Identify which cell holds the provided text, then report its [x, y] central coordinate. 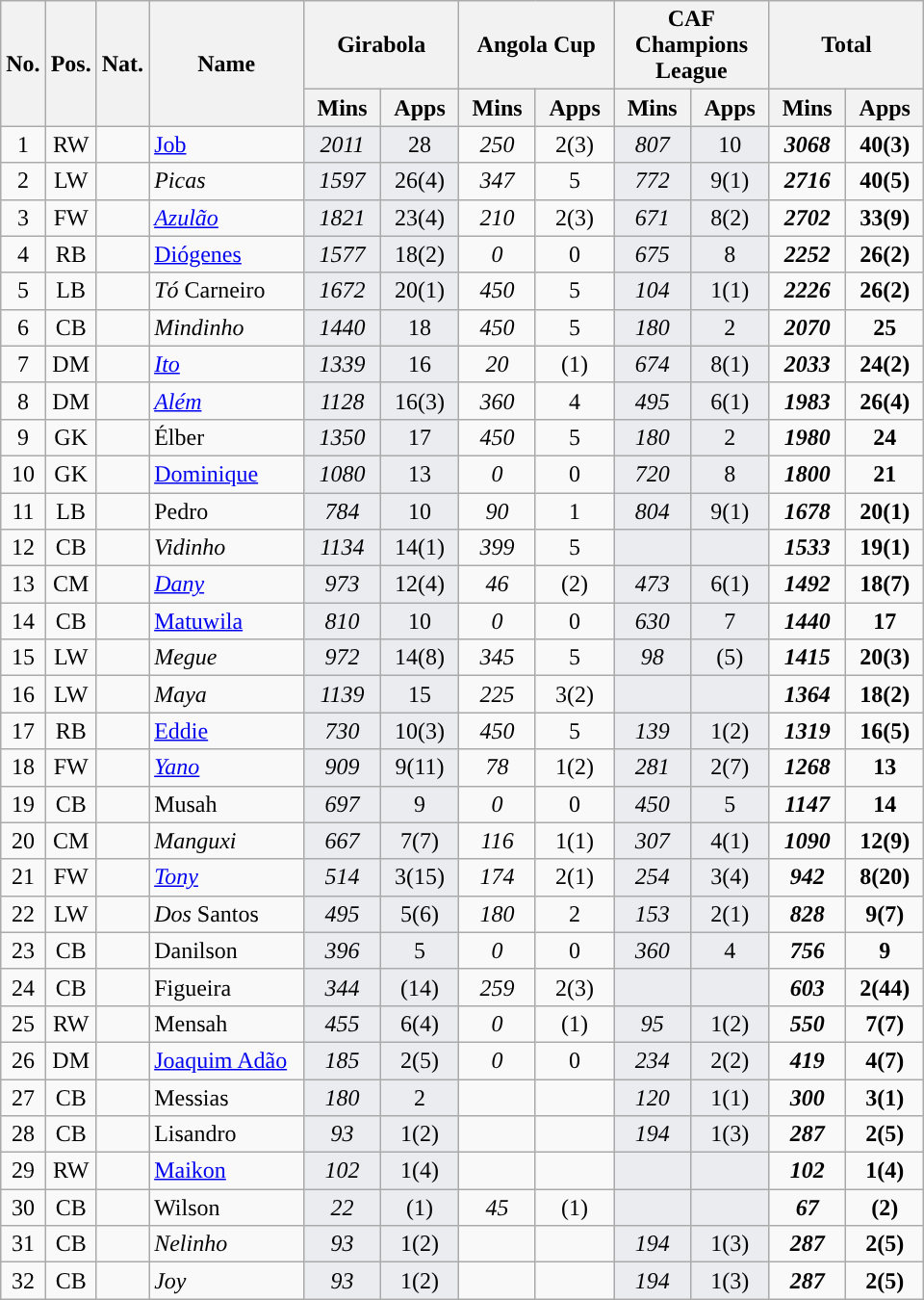
810 [343, 621]
1319 [808, 731]
3(4) [730, 877]
1800 [808, 474]
12 [23, 548]
4(7) [885, 1060]
550 [808, 1024]
2252 [808, 254]
3 [23, 218]
Name [227, 64]
14(1) [420, 548]
784 [343, 511]
19(1) [885, 548]
No. [23, 64]
29 [23, 1171]
Pedro [227, 511]
Wilson [227, 1208]
1678 [808, 511]
1415 [808, 658]
5(6) [420, 914]
Dominique [227, 474]
Maya [227, 694]
23(4) [420, 218]
Diógenes [227, 254]
174 [498, 877]
804 [653, 511]
45 [498, 1208]
671 [653, 218]
24(2) [885, 364]
674 [653, 364]
18(7) [885, 585]
1821 [343, 218]
Azulão [227, 218]
772 [653, 181]
78 [498, 767]
8(20) [885, 877]
828 [808, 914]
8(1) [730, 364]
40(3) [885, 144]
67 [808, 1208]
31 [23, 1244]
33(9) [885, 218]
Tony [227, 877]
Matuwila [227, 621]
1533 [808, 548]
973 [343, 585]
Ito [227, 364]
Pos. [71, 64]
Messias [227, 1097]
942 [808, 877]
Lisandro [227, 1134]
909 [343, 767]
40(5) [885, 181]
9(11) [420, 767]
Total [847, 45]
4(1) [730, 841]
225 [498, 694]
344 [343, 987]
Mensah [227, 1024]
32 [23, 1281]
1139 [343, 694]
11 [23, 511]
281 [653, 767]
307 [653, 841]
675 [653, 254]
254 [653, 877]
630 [653, 621]
Élber [227, 437]
Nat. [122, 64]
Joaquim Adão [227, 1060]
90 [498, 511]
756 [808, 950]
19 [23, 804]
23 [23, 950]
697 [343, 804]
Joy [227, 1281]
1090 [808, 841]
234 [653, 1060]
Dos Santos [227, 914]
2716 [808, 181]
3(2) [574, 694]
Job [227, 144]
Vidinho [227, 548]
(5) [730, 658]
Figueira [227, 987]
1128 [343, 401]
1339 [343, 364]
30 [23, 1208]
16(3) [420, 401]
Girabola [381, 45]
139 [653, 731]
20(3) [885, 658]
396 [343, 950]
CAF Champions League [691, 45]
Nelinho [227, 1244]
14(8) [420, 658]
116 [498, 841]
1980 [808, 437]
26 [23, 1060]
1492 [808, 585]
210 [498, 218]
2(2) [730, 1060]
667 [343, 841]
12(9) [885, 841]
455 [343, 1024]
1364 [808, 694]
16(5) [885, 731]
2011 [343, 144]
104 [653, 291]
1350 [343, 437]
185 [343, 1060]
Além [227, 401]
2(7) [730, 767]
473 [653, 585]
399 [498, 548]
347 [498, 181]
3(1) [885, 1097]
98 [653, 658]
2226 [808, 291]
6 [23, 327]
12(4) [420, 585]
603 [808, 987]
Maikon [227, 1171]
2033 [808, 364]
2(44) [885, 987]
153 [653, 914]
1268 [808, 767]
345 [498, 658]
1672 [343, 291]
514 [343, 877]
Tó Carneiro [227, 291]
1597 [343, 181]
1134 [343, 548]
46 [498, 585]
300 [808, 1097]
9(7) [885, 914]
1577 [343, 254]
Eddie [227, 731]
1080 [343, 474]
8(2) [730, 218]
Megue [227, 658]
Yano [227, 767]
1983 [808, 401]
Dany [227, 585]
Angola Cup [537, 45]
Manguxi [227, 841]
720 [653, 474]
730 [343, 731]
Danilson [227, 950]
Picas [227, 181]
Mindinho [227, 327]
10(3) [420, 731]
1147 [808, 804]
807 [653, 144]
2070 [808, 327]
259 [498, 987]
120 [653, 1097]
3068 [808, 144]
(14) [420, 987]
3(15) [420, 877]
972 [343, 658]
27 [23, 1097]
2702 [808, 218]
419 [808, 1060]
250 [498, 144]
95 [653, 1024]
6(4) [420, 1024]
Musah [227, 804]
